Locate the cell with the specified text and output its [X, Y] center coordinate. 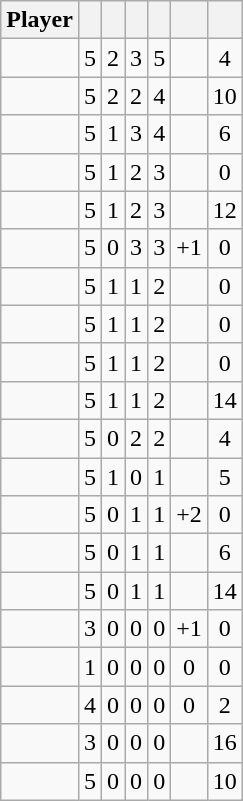
Player [40, 20]
+2 [190, 515]
12 [224, 210]
16 [224, 743]
